Return (x, y) of the center of cell containing provided text 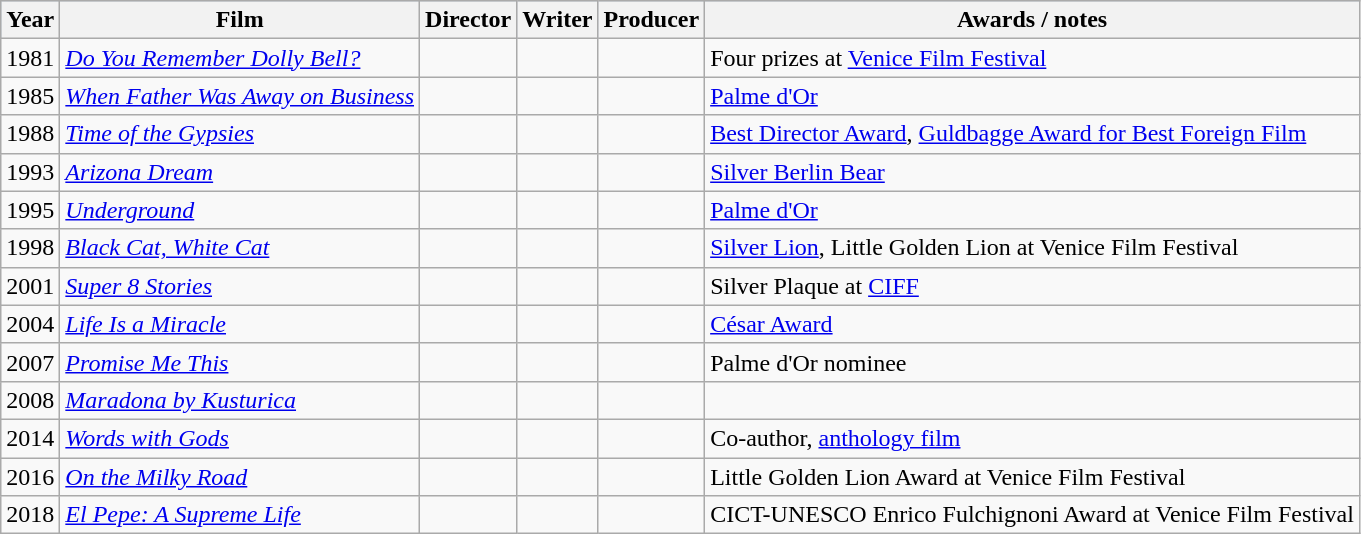
Underground (240, 210)
On the Milky Road (240, 477)
1993 (30, 172)
Four prizes at Venice Film Festival (1032, 58)
Black Cat, White Cat (240, 248)
1988 (30, 134)
Co-author, anthology film (1032, 438)
1981 (30, 58)
Silver Lion, Little Golden Lion at Venice Film Festival (1032, 248)
Little Golden Lion Award at Venice Film Festival (1032, 477)
Maradona by Kusturica (240, 400)
Words with Gods (240, 438)
2016 (30, 477)
Do You Remember Dolly Bell? (240, 58)
Silver Plaque at CIFF (1032, 286)
Awards / notes (1032, 20)
Producer (652, 20)
Life Is a Miracle (240, 324)
Super 8 Stories (240, 286)
Arizona Dream (240, 172)
1985 (30, 96)
2007 (30, 362)
Palme d'Or nominee (1032, 362)
Year (30, 20)
Time of the Gypsies (240, 134)
2018 (30, 515)
Writer (558, 20)
Best Director Award, Guldbagge Award for Best Foreign Film (1032, 134)
2014 (30, 438)
1995 (30, 210)
Promise Me This (240, 362)
César Award (1032, 324)
Director (468, 20)
2008 (30, 400)
Silver Berlin Bear (1032, 172)
2004 (30, 324)
Film (240, 20)
El Pepe: A Supreme Life (240, 515)
CICT-UNESCO Enrico Fulchignoni Award at Venice Film Festival (1032, 515)
When Father Was Away on Business (240, 96)
1998 (30, 248)
2001 (30, 286)
